Return the [x, y] coordinate for the center point of the cell that contains the specified text.  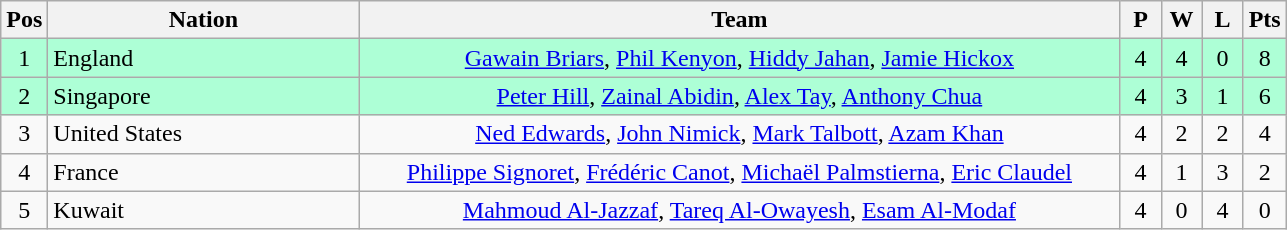
Gawain Briars, Phil Kenyon, Hiddy Jahan, Jamie Hickox [740, 58]
Pos [24, 20]
5 [24, 210]
Philippe Signoret, Frédéric Canot, Michaël Palmstierna, Eric Claudel [740, 172]
France [204, 172]
United States [204, 134]
6 [1264, 96]
Mahmoud Al-Jazzaf, Tareq Al-Owayesh, Esam Al-Modaf [740, 210]
England [204, 58]
W [1182, 20]
Pts [1264, 20]
Team [740, 20]
Nation [204, 20]
L [1222, 20]
Ned Edwards, John Nimick, Mark Talbott, Azam Khan [740, 134]
Peter Hill, Zainal Abidin, Alex Tay, Anthony Chua [740, 96]
8 [1264, 58]
P [1140, 20]
Kuwait [204, 210]
Singapore [204, 96]
